Identify which cell holds the provided text, then report its [X, Y] central coordinate. 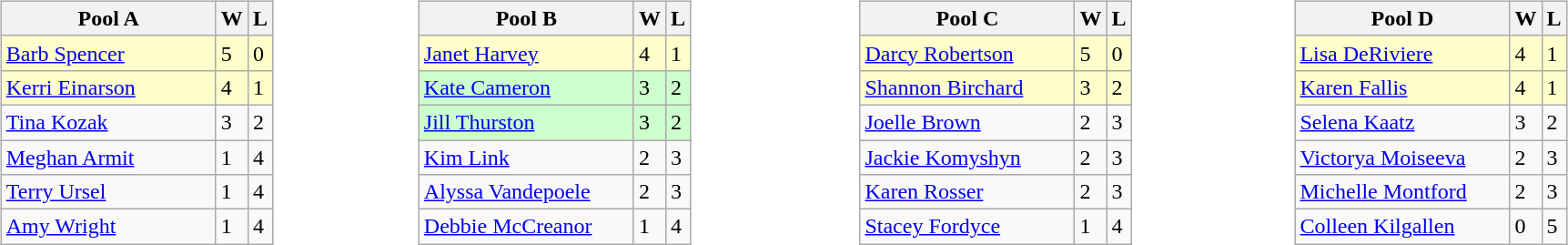
Victorya Moiseeva [1402, 158]
Karen Rosser [967, 192]
Pool C [967, 18]
Pool B [526, 18]
Kim Link [526, 158]
Meghan Armit [108, 158]
Michelle Montford [1402, 192]
Terry Ursel [108, 192]
Pool A [108, 18]
Joelle Brown [967, 122]
Debbie McCreanor [526, 227]
Shannon Birchard [967, 87]
Selena Kaatz [1402, 122]
Kate Cameron [526, 87]
Tina Kozak [108, 122]
Pool D [1402, 18]
Karen Fallis [1402, 87]
Darcy Robertson [967, 53]
Alyssa Vandepoele [526, 192]
Barb Spencer [108, 53]
Lisa DeRiviere [1402, 53]
Janet Harvey [526, 53]
Amy Wright [108, 227]
Colleen Kilgallen [1402, 227]
Jackie Komyshyn [967, 158]
Jill Thurston [526, 122]
Kerri Einarson [108, 87]
Stacey Fordyce [967, 227]
